For the text-containing cell, return its midpoint in [X, Y] coordinate format. 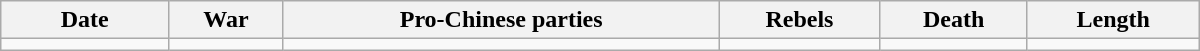
Death [954, 20]
Date [85, 20]
War [226, 20]
Rebels [800, 20]
Pro-Chinese parties [501, 20]
Length [1113, 20]
